Extract the [x, y] coordinate from the center of the cell holding the provided text.  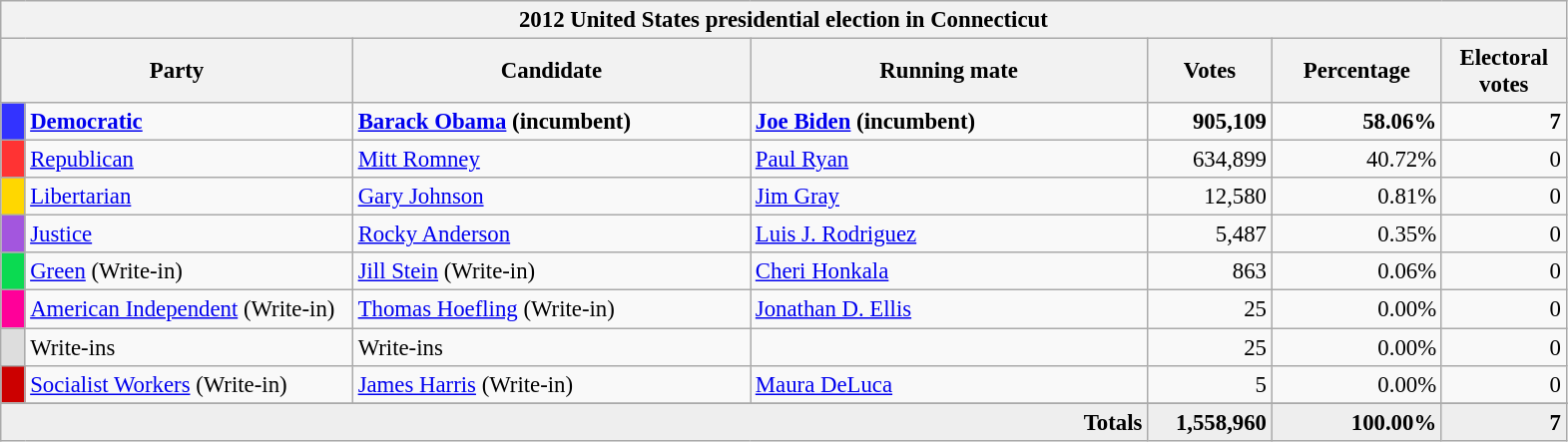
Joe Biden (incumbent) [949, 122]
Gary Johnson [551, 197]
Jim Gray [949, 197]
Mitt Romney [551, 160]
Percentage [1356, 72]
James Harris (Write-in) [551, 384]
634,899 [1210, 160]
1,558,960 [1210, 422]
Candidate [551, 72]
Socialist Workers (Write-in) [189, 384]
0.81% [1356, 197]
Votes [1210, 72]
Party [178, 72]
100.00% [1356, 422]
2012 United States presidential election in Connecticut [784, 20]
Thomas Hoefling (Write-in) [551, 309]
Electoral votes [1503, 72]
863 [1210, 272]
Libertarian [189, 197]
Paul Ryan [949, 160]
Maura DeLuca [949, 384]
Democratic [189, 122]
Barack Obama (incumbent) [551, 122]
Justice [189, 234]
Jonathan D. Ellis [949, 309]
Cheri Honkala [949, 272]
0.35% [1356, 234]
58.06% [1356, 122]
Rocky Anderson [551, 234]
905,109 [1210, 122]
Running mate [949, 72]
0.06% [1356, 272]
5,487 [1210, 234]
5 [1210, 384]
Luis J. Rodriguez [949, 234]
Totals [575, 422]
Jill Stein (Write-in) [551, 272]
12,580 [1210, 197]
Green (Write-in) [189, 272]
American Independent (Write-in) [189, 309]
Republican [189, 160]
40.72% [1356, 160]
